Identify which cell holds the provided text, then report its [x, y] central coordinate. 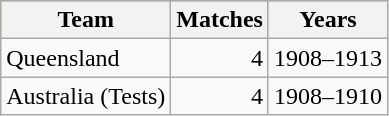
Team [86, 20]
Matches [220, 20]
Australia (Tests) [86, 96]
1908–1910 [328, 96]
1908–1913 [328, 58]
Queensland [86, 58]
Years [328, 20]
